Detect which cell encompasses the target text, then output its [X, Y] center coordinate. 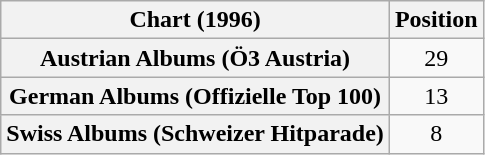
Position [436, 20]
Chart (1996) [196, 20]
29 [436, 58]
13 [436, 96]
German Albums (Offizielle Top 100) [196, 96]
8 [436, 134]
Austrian Albums (Ö3 Austria) [196, 58]
Swiss Albums (Schweizer Hitparade) [196, 134]
